From the cell containing the given text, extract its center point as (X, Y) coordinate. 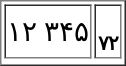
۷۲ (108, 31)
۱۲ ۳۴۵ (48, 31)
